Output the [x, y] coordinate of the center of the cell containing the given text.  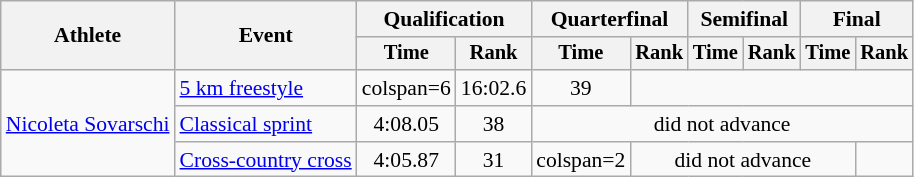
Final [856, 19]
5 km freestyle [266, 88]
4:08.05 [406, 124]
38 [494, 124]
Event [266, 36]
colspan=6 [406, 88]
Semifinal [744, 19]
16:02.6 [494, 88]
Qualification [444, 19]
39 [580, 88]
Quarterfinal [610, 19]
Athlete [88, 36]
Nicoleta Sovarschi [88, 124]
did not advance [722, 124]
Classical sprint [266, 124]
